Capture the cell that displays the provided text and extract its [X, Y] central coordinate. 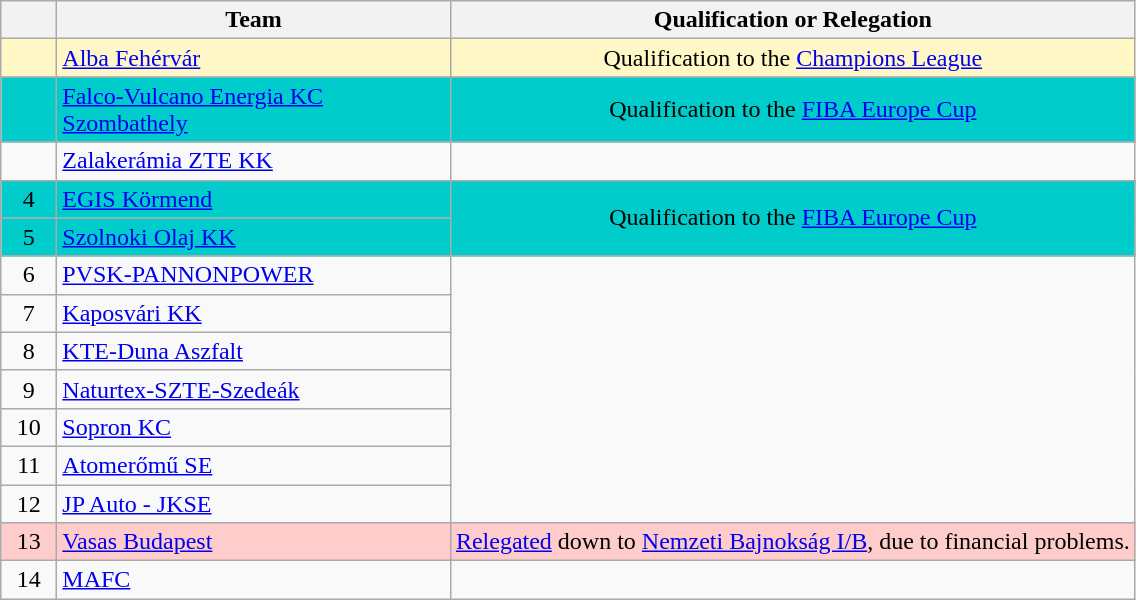
5 [29, 237]
Vasas Budapest [254, 542]
PVSK-PANNONPOWER [254, 275]
9 [29, 389]
Team [254, 20]
JP Auto - JKSE [254, 503]
7 [29, 313]
Atomerőmű SE [254, 465]
8 [29, 351]
KTE-Duna Aszfalt [254, 351]
Relegated down to Nemzeti Bajnokság I/B, due to financial problems. [792, 542]
Zalakerámia ZTE KK [254, 161]
Kaposvári KK [254, 313]
Szolnoki Olaj KK [254, 237]
Falco-Vulcano Energia KC Szombathely [254, 110]
13 [29, 542]
MAFC [254, 580]
Naturtex-SZTE-Szedeák [254, 389]
12 [29, 503]
4 [29, 199]
6 [29, 275]
14 [29, 580]
Qualification to the Champions League [792, 58]
EGIS Körmend [254, 199]
Alba Fehérvár [254, 58]
10 [29, 427]
Qualification or Relegation [792, 20]
11 [29, 465]
Sopron KC [254, 427]
